Scan for the cell matching the given text and deliver its [X, Y] coordinate at center. 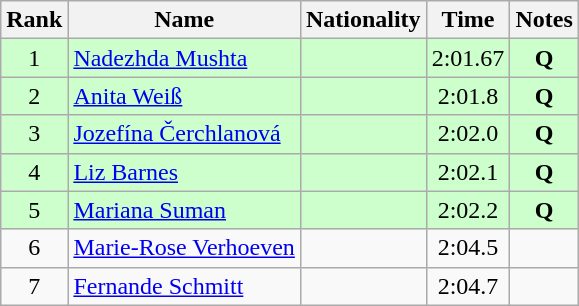
2:04.7 [468, 286]
Notes [544, 20]
3 [34, 134]
5 [34, 210]
2:01.67 [468, 58]
2 [34, 96]
2:01.8 [468, 96]
Mariana Suman [184, 210]
6 [34, 248]
1 [34, 58]
2:04.5 [468, 248]
Rank [34, 20]
Jozefína Čerchlanová [184, 134]
Marie-Rose Verhoeven [184, 248]
Nadezhda Mushta [184, 58]
Name [184, 20]
2:02.0 [468, 134]
Liz Barnes [184, 172]
Anita Weiß [184, 96]
Fernande Schmitt [184, 286]
2:02.1 [468, 172]
7 [34, 286]
Time [468, 20]
2:02.2 [468, 210]
4 [34, 172]
Nationality [363, 20]
